For the text-containing cell, return its midpoint in [X, Y] coordinate format. 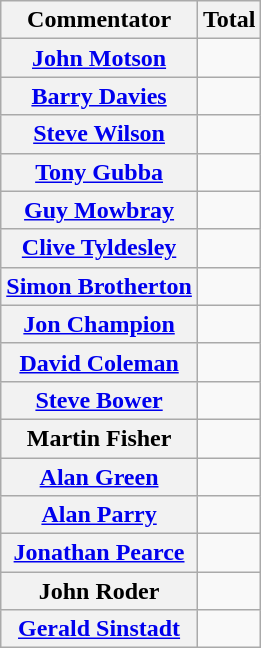
Clive Tyldesley [100, 248]
David Coleman [100, 362]
Steve Wilson [100, 134]
Simon Brotherton [100, 286]
Guy Mowbray [100, 210]
Commentator [100, 20]
Steve Bower [100, 400]
John Roder [100, 591]
Martin Fisher [100, 438]
Barry Davies [100, 96]
Jon Champion [100, 324]
Total [229, 20]
John Motson [100, 58]
Alan Green [100, 477]
Tony Gubba [100, 172]
Alan Parry [100, 515]
Jonathan Pearce [100, 553]
Gerald Sinstadt [100, 629]
